Capture the cell that displays the provided text and extract its [x, y] central coordinate. 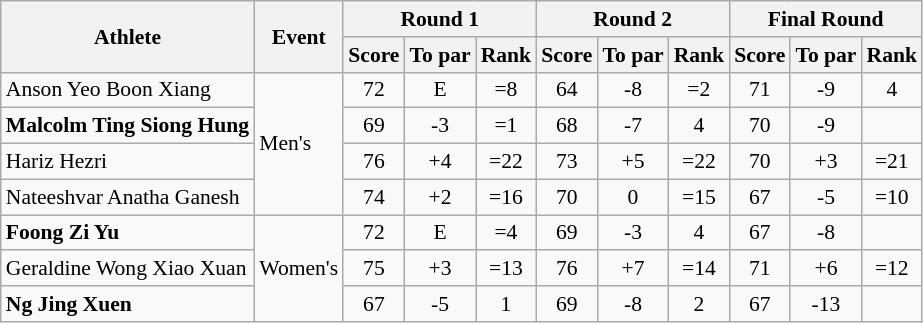
Event [298, 36]
-13 [826, 304]
Anson Yeo Boon Xiang [128, 90]
2 [700, 304]
+5 [632, 162]
Round 1 [440, 19]
Malcolm Ting Siong Hung [128, 126]
=10 [892, 197]
=8 [506, 90]
=15 [700, 197]
Athlete [128, 36]
+7 [632, 269]
+4 [440, 162]
-7 [632, 126]
=4 [506, 233]
75 [374, 269]
Geraldine Wong Xiao Xuan [128, 269]
=1 [506, 126]
Final Round [826, 19]
Men's [298, 143]
73 [566, 162]
=2 [700, 90]
64 [566, 90]
Round 2 [632, 19]
1 [506, 304]
=13 [506, 269]
=14 [700, 269]
+2 [440, 197]
Hariz Hezri [128, 162]
74 [374, 197]
+6 [826, 269]
=21 [892, 162]
Ng Jing Xuen [128, 304]
=12 [892, 269]
Nateeshvar Anatha Ganesh [128, 197]
68 [566, 126]
0 [632, 197]
Foong Zi Yu [128, 233]
=16 [506, 197]
Women's [298, 268]
